Extract the [x, y] coordinate from the center of the cell holding the provided text.  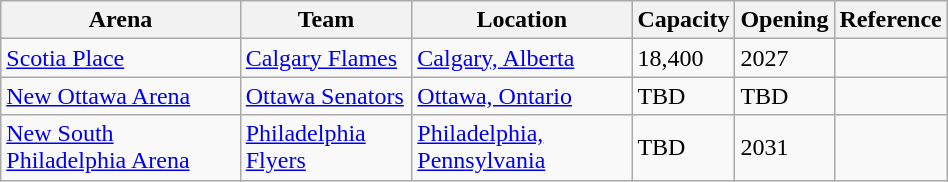
2031 [784, 148]
Reference [890, 20]
Calgary Flames [326, 58]
Team [326, 20]
2027 [784, 58]
Opening [784, 20]
Location [522, 20]
Calgary, Alberta [522, 58]
New South Philadelphia Arena [120, 148]
Ottawa Senators [326, 96]
Capacity [684, 20]
Philadelphia Flyers [326, 148]
Arena [120, 20]
Scotia Place [120, 58]
18,400 [684, 58]
New Ottawa Arena [120, 96]
Philadelphia, Pennsylvania [522, 148]
Ottawa, Ontario [522, 96]
